Extract the [X, Y] coordinate from the center of the cell holding the provided text.  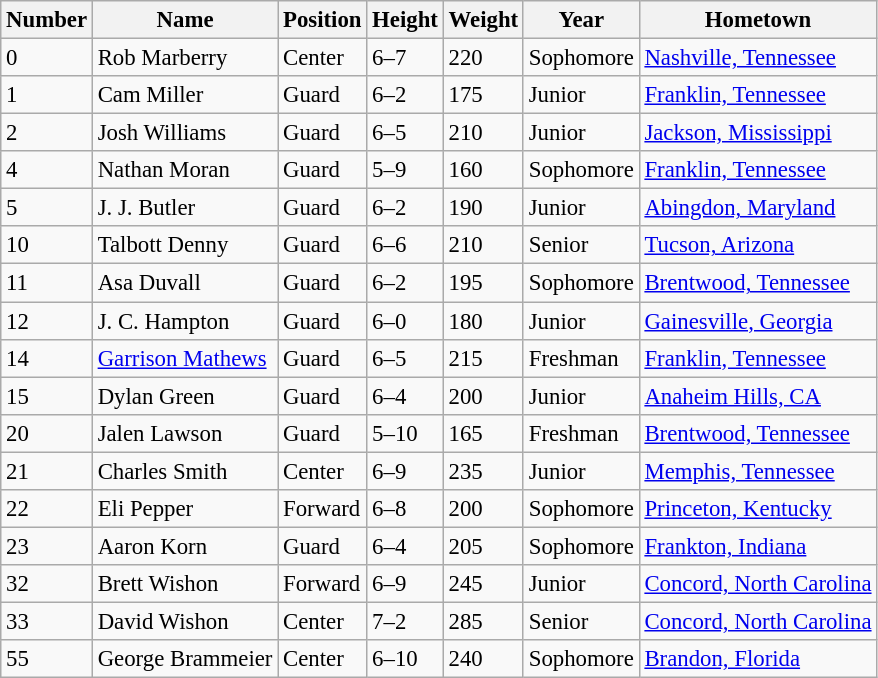
190 [483, 208]
285 [483, 621]
Aaron Korn [184, 546]
21 [47, 471]
Year [581, 20]
165 [483, 433]
15 [47, 396]
14 [47, 358]
Dylan Green [184, 396]
Position [322, 20]
12 [47, 321]
5–10 [405, 433]
Number [47, 20]
Gainesville, Georgia [758, 321]
Charles Smith [184, 471]
22 [47, 509]
4 [47, 170]
55 [47, 659]
Anaheim Hills, CA [758, 396]
1 [47, 95]
Nathan Moran [184, 170]
195 [483, 283]
10 [47, 245]
215 [483, 358]
Talbott Denny [184, 245]
33 [47, 621]
0 [47, 58]
Garrison Mathews [184, 358]
6–0 [405, 321]
Asa Duvall [184, 283]
Josh Williams [184, 133]
6–7 [405, 58]
6–10 [405, 659]
220 [483, 58]
Brandon, Florida [758, 659]
20 [47, 433]
32 [47, 584]
David Wishon [184, 621]
7–2 [405, 621]
23 [47, 546]
Abingdon, Maryland [758, 208]
5 [47, 208]
Tucson, Arizona [758, 245]
235 [483, 471]
Rob Marberry [184, 58]
Eli Pepper [184, 509]
6–6 [405, 245]
175 [483, 95]
Brett Wishon [184, 584]
Weight [483, 20]
Jalen Lawson [184, 433]
180 [483, 321]
5–9 [405, 170]
205 [483, 546]
Name [184, 20]
Nashville, Tennessee [758, 58]
2 [47, 133]
Hometown [758, 20]
Cam Miller [184, 95]
J. J. Butler [184, 208]
11 [47, 283]
160 [483, 170]
6–8 [405, 509]
Height [405, 20]
J. C. Hampton [184, 321]
Jackson, Mississippi [758, 133]
Frankton, Indiana [758, 546]
240 [483, 659]
George Brammeier [184, 659]
Princeton, Kentucky [758, 509]
Memphis, Tennessee [758, 471]
245 [483, 584]
